Find where the given text appears and provide that cell's center as (X, Y) coordinate. 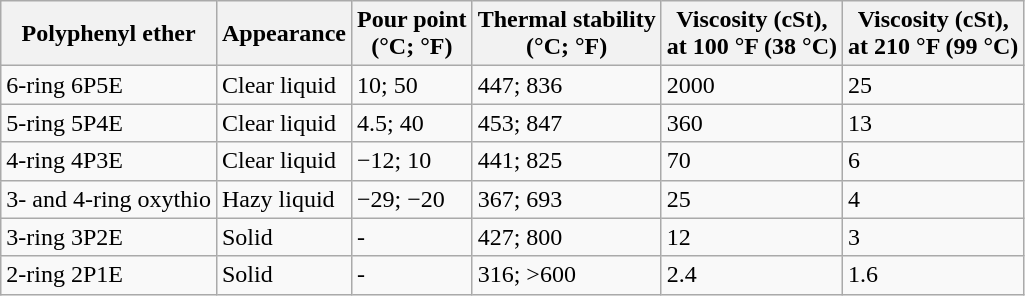
360 (752, 123)
441; 825 (566, 161)
Viscosity (cSt), at 210 °F (99 °C) (934, 34)
Viscosity (cSt), at 100 °F (38 °C) (752, 34)
447; 836 (566, 85)
316; >600 (566, 275)
4.5; 40 (412, 123)
2000 (752, 85)
10; 50 (412, 85)
453; 847 (566, 123)
367; 693 (566, 199)
Appearance (284, 34)
5-ring 5P4E (109, 123)
2.4 (752, 275)
6-ring 6P5E (109, 85)
70 (752, 161)
4-ring 4P3E (109, 161)
2-ring 2P1E (109, 275)
1.6 (934, 275)
13 (934, 123)
3 (934, 237)
6 (934, 161)
Thermal stability (°C; °F) (566, 34)
Hazy liquid (284, 199)
3- and 4-ring oxythio (109, 199)
3-ring 3P2E (109, 237)
−29; −20 (412, 199)
4 (934, 199)
Polyphenyl ether (109, 34)
427; 800 (566, 237)
−12; 10 (412, 161)
Pour point (°C; °F) (412, 34)
12 (752, 237)
